Search for the cell housing the specified text and yield its (X, Y) center coordinate. 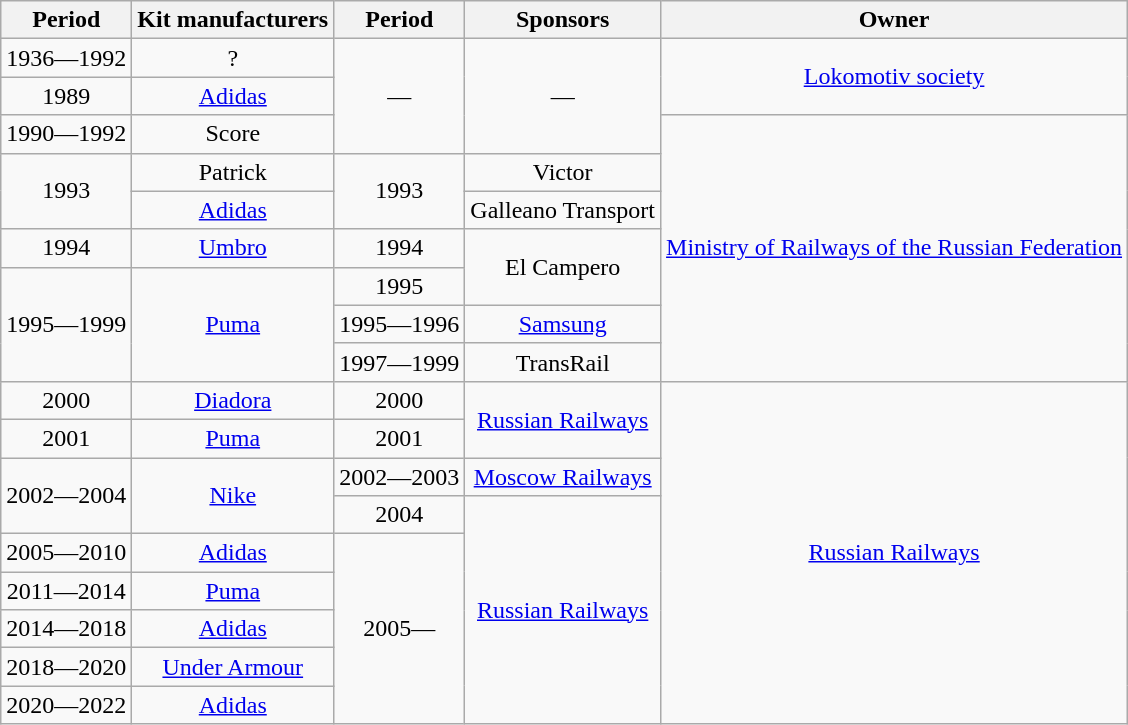
2014—2018 (66, 629)
1989 (66, 96)
2005—2010 (66, 553)
2002—2004 (66, 496)
Patrick (233, 172)
Lokomotiv society (894, 77)
2002—2003 (400, 477)
2018—2020 (66, 667)
1995 (400, 286)
Kit manufacturers (233, 20)
Victor (563, 172)
Sponsors (563, 20)
Under Armour (233, 667)
1936—1992 (66, 58)
1995—1999 (66, 324)
TransRail (563, 362)
2004 (400, 515)
2020—2022 (66, 705)
? (233, 58)
Umbro (233, 248)
Score (233, 134)
1990—1992 (66, 134)
Samsung (563, 324)
2005— (400, 629)
El Campero (563, 267)
Diadora (233, 400)
Moscow Railways (563, 477)
Nike (233, 496)
2011—2014 (66, 591)
1997—1999 (400, 362)
Owner (894, 20)
Ministry of Railways of the Russian Federation (894, 248)
Galleano Transport (563, 210)
1995—1996 (400, 324)
